Determine the (X, Y) coordinate at the center of the cell enclosing the given text.  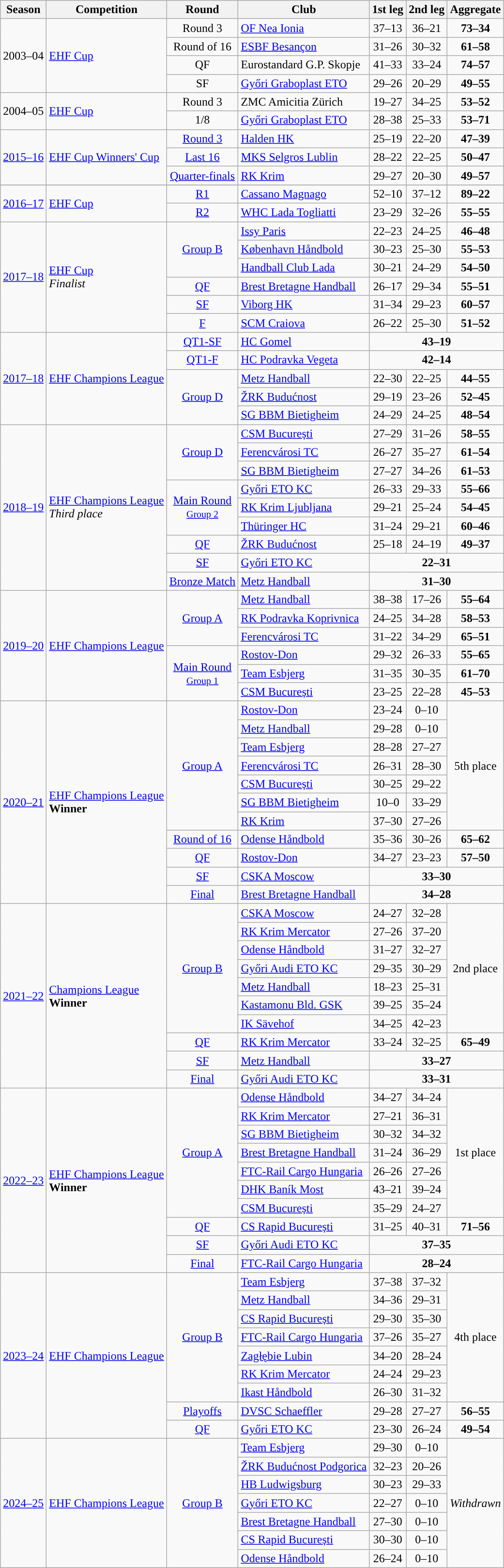
55–66 (475, 489)
71–56 (475, 1226)
Aggregate (475, 10)
17–26 (427, 600)
43–19 (437, 342)
22–28 (427, 692)
55–55 (475, 212)
Champions League Winner (107, 996)
61–58 (475, 47)
2015–16 (23, 157)
39–25 (388, 1005)
35–30 (427, 1319)
Cassano Magnago (304, 194)
23–26 (427, 397)
22–27 (388, 1503)
55–65 (475, 655)
Main Round Group 1 (202, 673)
89–22 (475, 194)
WHC Lada Togliatti (304, 212)
53–71 (475, 120)
2016–17 (23, 203)
Round (202, 10)
26–22 (388, 323)
37–26 (388, 1337)
37–13 (388, 28)
60–46 (475, 526)
40–31 (427, 1226)
55–53 (475, 249)
33–30 (437, 876)
56–55 (475, 1411)
Last 16 (202, 157)
44–55 (475, 378)
30–26 (427, 839)
31–30 (437, 581)
65–62 (475, 839)
10–0 (388, 802)
24–24 (388, 1374)
IK Sävehof (304, 1024)
35–29 (388, 1208)
HB Ludwigsburg (304, 1485)
ZMC Amicitia Zürich (304, 102)
23–25 (388, 692)
61–70 (475, 673)
23–29 (388, 212)
65–49 (475, 1042)
HC Podravka Vegeta (304, 360)
24–19 (427, 544)
Handball Club Lada (304, 268)
22–20 (427, 139)
Halden HK (304, 139)
EHF Cup Finalist (107, 277)
2023–24 (23, 1355)
37–35 (437, 1245)
30–30 (388, 1540)
45–53 (475, 692)
36–31 (427, 1116)
54–50 (475, 268)
26–30 (388, 1392)
34–24 (427, 1097)
SCM Craiova (304, 323)
Kastamonu Bld. GSK (304, 1005)
25–19 (388, 139)
42–14 (437, 360)
Withdrawn (475, 1503)
27–21 (388, 1116)
52–45 (475, 397)
Zagłębie Lubin (304, 1355)
55–51 (475, 286)
København Håndbold (304, 249)
31–34 (388, 305)
25–24 (427, 507)
Competition (107, 10)
54–45 (475, 507)
29–34 (427, 286)
35–36 (388, 839)
28–28 (388, 747)
29–35 (388, 968)
38–38 (388, 600)
39–24 (427, 1190)
1/8 (202, 120)
EHF Cup Winners' Cup (107, 157)
41–33 (388, 65)
MKS Selgros Lublin (304, 157)
43–21 (388, 1190)
47–39 (475, 139)
RK Krim Ljubljana (304, 507)
23–24 (388, 710)
31–27 (388, 950)
26–31 (388, 765)
1st leg (388, 10)
35–24 (427, 1005)
32–23 (388, 1466)
5th place (475, 765)
31–35 (388, 673)
F (202, 323)
31–32 (427, 1392)
29–26 (388, 83)
29–32 (388, 655)
2022–23 (23, 1180)
23–23 (427, 858)
37–30 (388, 821)
49–55 (475, 83)
18–23 (388, 987)
37–12 (427, 194)
51–52 (475, 323)
33–29 (427, 802)
25–18 (388, 544)
ESBF Besançon (304, 47)
Ikast Håndbold (304, 1392)
22–31 (437, 563)
QT1-SF (202, 342)
2nd leg (427, 10)
49–57 (475, 175)
36–21 (427, 28)
2021–22 (23, 996)
R1 (202, 194)
2004–05 (23, 111)
Season (23, 10)
42–23 (427, 1024)
2024–25 (23, 1503)
52–10 (388, 194)
29–19 (388, 397)
29–27 (388, 175)
OF Nea Ionia (304, 28)
30–21 (388, 268)
53–52 (475, 102)
26–17 (388, 286)
DHK Baník Most (304, 1190)
2003–04 (23, 56)
Main Round Group 2 (202, 507)
25–33 (427, 120)
31–22 (388, 637)
28–22 (388, 157)
74–57 (475, 65)
32–25 (427, 1042)
29–22 (427, 784)
57–50 (475, 858)
Bronze Match (202, 581)
QT1-F (202, 360)
Club (304, 10)
58–53 (475, 618)
60–57 (475, 305)
22–30 (388, 378)
36–29 (427, 1153)
34–36 (388, 1300)
31–25 (388, 1226)
27–30 (388, 1521)
2020–21 (23, 802)
61–53 (475, 470)
Quarter-finals (202, 175)
23–30 (388, 1429)
58–55 (475, 434)
26–26 (388, 1171)
30–35 (427, 673)
2nd place (475, 968)
37–38 (388, 1282)
20–26 (427, 1466)
DVSC Schaeffler (304, 1411)
2018–19 (23, 508)
22–23 (388, 231)
30–29 (427, 968)
33–27 (437, 1060)
RK Podravka Koprivnica (304, 618)
Issy Paris (304, 231)
61–54 (475, 452)
33–31 (437, 1079)
32–28 (427, 913)
30–25 (388, 784)
32–26 (427, 212)
20–29 (427, 83)
50–47 (475, 157)
27–29 (388, 434)
65–51 (475, 637)
Eurostandard G.P. Skopje (304, 65)
32–27 (427, 950)
49–54 (475, 1429)
34–32 (427, 1134)
34–26 (427, 470)
49–37 (475, 544)
ŽRK Budućnost Podgorica (304, 1466)
28–30 (427, 765)
55–64 (475, 600)
25–31 (427, 987)
4th place (475, 1337)
37–20 (427, 931)
HC Gomel (304, 342)
Thüringer HC (304, 526)
19–27 (388, 102)
Playoffs (202, 1411)
R2 (202, 212)
28–38 (388, 120)
EHF Champions League Third place (107, 508)
26–27 (388, 452)
20–30 (427, 175)
73–34 (475, 28)
Viborg HK (304, 305)
29–31 (427, 1300)
1st place (475, 1152)
37–32 (427, 1282)
48–54 (475, 415)
34–29 (427, 637)
2019–20 (23, 646)
46–48 (475, 231)
34–20 (388, 1355)
